Pinpoint the cell where the given text exists, returning its (x, y) midpoint coordinate. 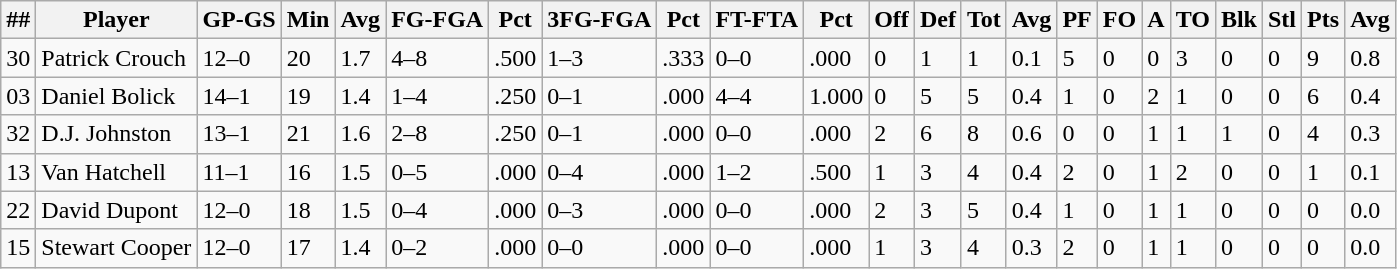
1.7 (360, 58)
Patrick Crouch (116, 58)
8 (984, 134)
17 (308, 248)
0–3 (600, 210)
PF (1077, 20)
4–4 (757, 96)
A (1156, 20)
19 (308, 96)
FO (1119, 20)
1.000 (836, 96)
Stewart Cooper (116, 248)
9 (1324, 58)
Off (892, 20)
14–1 (239, 96)
1–2 (757, 172)
Tot (984, 20)
Def (938, 20)
11–1 (239, 172)
15 (18, 248)
Blk (1238, 20)
13 (18, 172)
Daniel Bolick (116, 96)
GP-GS (239, 20)
TO (1192, 20)
1.6 (360, 134)
0–5 (438, 172)
20 (308, 58)
Pts (1324, 20)
Stl (1282, 20)
Player (116, 20)
FG-FGA (438, 20)
David Dupont (116, 210)
1–4 (438, 96)
0.6 (1032, 134)
0.8 (1370, 58)
Min (308, 20)
21 (308, 134)
16 (308, 172)
2–8 (438, 134)
Van Hatchell (116, 172)
1–3 (600, 58)
18 (308, 210)
## (18, 20)
30 (18, 58)
4–8 (438, 58)
0–2 (438, 248)
03 (18, 96)
32 (18, 134)
3FG-FGA (600, 20)
.333 (684, 58)
13–1 (239, 134)
22 (18, 210)
FT-FTA (757, 20)
D.J. Johnston (116, 134)
